Search for the cell housing the specified text and yield its [X, Y] center coordinate. 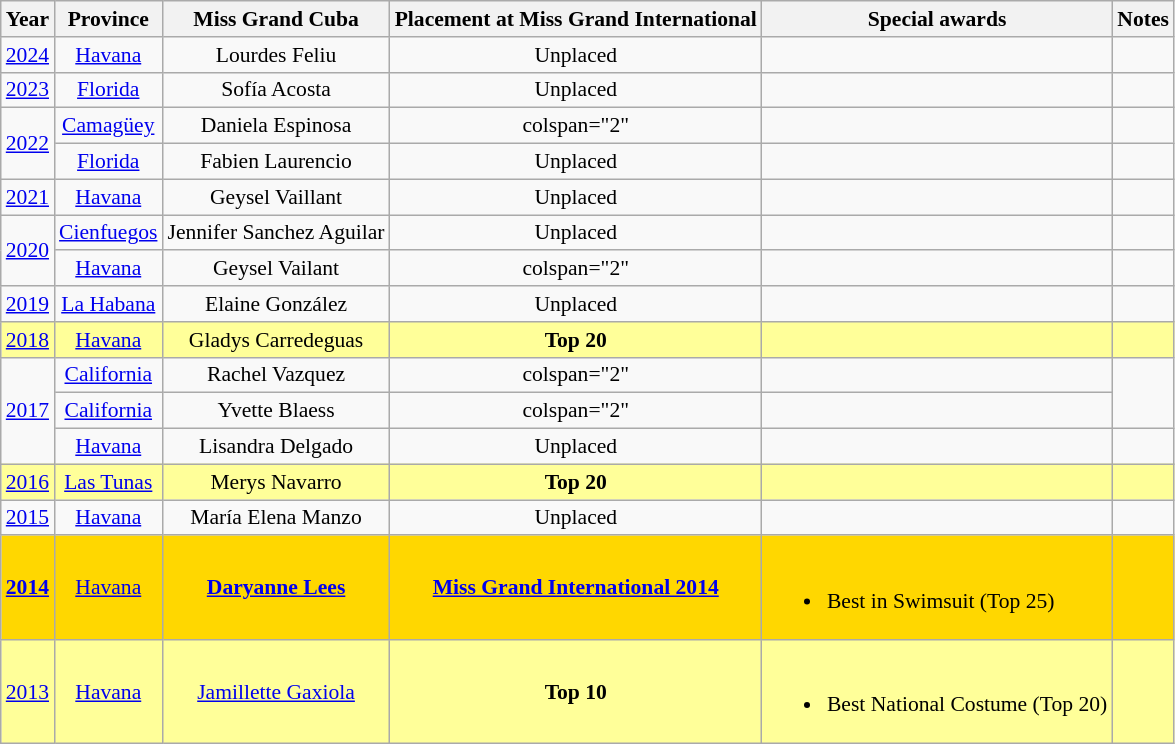
2020 [28, 250]
Geysel Vaillant [276, 197]
Miss Grand International 2014 [576, 588]
María Elena Manzo [276, 518]
Lisandra Delgado [276, 447]
Cienfuegos [108, 233]
2023 [28, 90]
2013 [28, 692]
2021 [28, 197]
Gladys Carredeguas [276, 340]
Year [28, 19]
Camagüey [108, 126]
2024 [28, 55]
Special awards [937, 19]
Top 10 [576, 692]
Las Tunas [108, 482]
2018 [28, 340]
Best in Swimsuit (Top 25) [937, 588]
Placement at Miss Grand International [576, 19]
Merys Navarro [276, 482]
Fabien Laurencio [276, 162]
Jennifer Sanchez Aguilar [276, 233]
Daryanne Lees [276, 588]
Lourdes Feliu [276, 55]
La Habana [108, 304]
Geysel Vailant [276, 269]
2015 [28, 518]
Best National Costume (Top 20) [937, 692]
Miss Grand Cuba [276, 19]
Sofía Acosta [276, 90]
2014 [28, 588]
Elaine González [276, 304]
Yvette Blaess [276, 411]
2019 [28, 304]
2016 [28, 482]
Rachel Vazquez [276, 375]
Notes [1143, 19]
2017 [28, 410]
Province [108, 19]
2022 [28, 144]
Jamillette Gaxiola [276, 692]
Daniela Espinosa [276, 126]
